Find where the given text appears and provide that cell's center as (X, Y) coordinate. 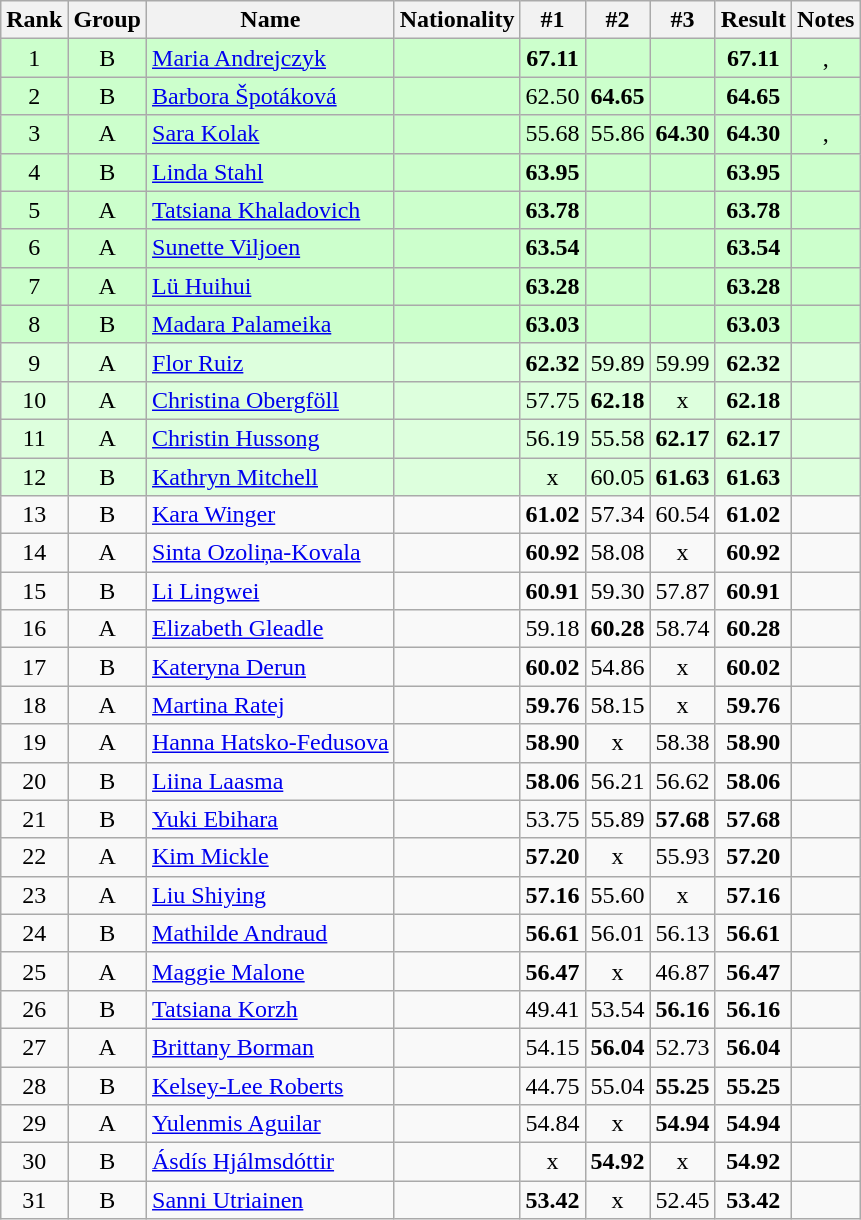
58.15 (618, 705)
19 (34, 743)
Nationality (457, 20)
56.21 (618, 781)
54.86 (618, 667)
Kim Mickle (271, 857)
Martina Ratej (271, 705)
Notes (826, 20)
58.38 (682, 743)
Kelsey-Lee Roberts (271, 1085)
Sunette Viljoen (271, 248)
Name (271, 20)
Sara Kolak (271, 134)
53.75 (552, 819)
7 (34, 286)
Result (753, 20)
11 (34, 438)
59.99 (682, 362)
58.08 (618, 553)
55.86 (618, 134)
54.15 (552, 1047)
9 (34, 362)
46.87 (682, 971)
5 (34, 210)
8 (34, 324)
Linda Stahl (271, 172)
Maria Andrejczyk (271, 58)
12 (34, 477)
31 (34, 1200)
Elizabeth Gleadle (271, 629)
18 (34, 705)
Li Lingwei (271, 591)
2 (34, 96)
49.41 (552, 1009)
22 (34, 857)
56.19 (552, 438)
55.89 (618, 819)
55.60 (618, 895)
26 (34, 1009)
55.58 (618, 438)
Mathilde Andraud (271, 933)
59.89 (618, 362)
27 (34, 1047)
24 (34, 933)
21 (34, 819)
Brittany Borman (271, 1047)
3 (34, 134)
30 (34, 1162)
Yuki Ebihara (271, 819)
Christin Hussong (271, 438)
Yulenmis Aguilar (271, 1124)
62.50 (552, 96)
#1 (552, 20)
Flor Ruiz (271, 362)
59.18 (552, 629)
57.75 (552, 400)
Christina Obergföll (271, 400)
53.54 (618, 1009)
Sinta Ozoliņa-Kovala (271, 553)
#2 (618, 20)
Group (108, 20)
52.73 (682, 1047)
Hanna Hatsko-Fedusova (271, 743)
25 (34, 971)
28 (34, 1085)
55.93 (682, 857)
14 (34, 553)
57.34 (618, 515)
Liu Shiying (271, 895)
52.45 (682, 1200)
29 (34, 1124)
Tatsiana Khaladovich (271, 210)
55.68 (552, 134)
Rank (34, 20)
Lü Huihui (271, 286)
54.84 (552, 1124)
1 (34, 58)
56.01 (618, 933)
60.05 (618, 477)
56.62 (682, 781)
60.54 (682, 515)
6 (34, 248)
Maggie Malone (271, 971)
Tatsiana Korzh (271, 1009)
44.75 (552, 1085)
Barbora Špotáková (271, 96)
55.04 (618, 1085)
16 (34, 629)
15 (34, 591)
56.13 (682, 933)
4 (34, 172)
Kara Winger (271, 515)
10 (34, 400)
59.30 (618, 591)
Sanni Utriainen (271, 1200)
23 (34, 895)
57.87 (682, 591)
17 (34, 667)
Liina Laasma (271, 781)
58.74 (682, 629)
Kathryn Mitchell (271, 477)
Madara Palameika (271, 324)
#3 (682, 20)
20 (34, 781)
13 (34, 515)
Ásdís Hjálmsdóttir (271, 1162)
Kateryna Derun (271, 667)
